Pinpoint the cell where the given text exists, returning its [X, Y] midpoint coordinate. 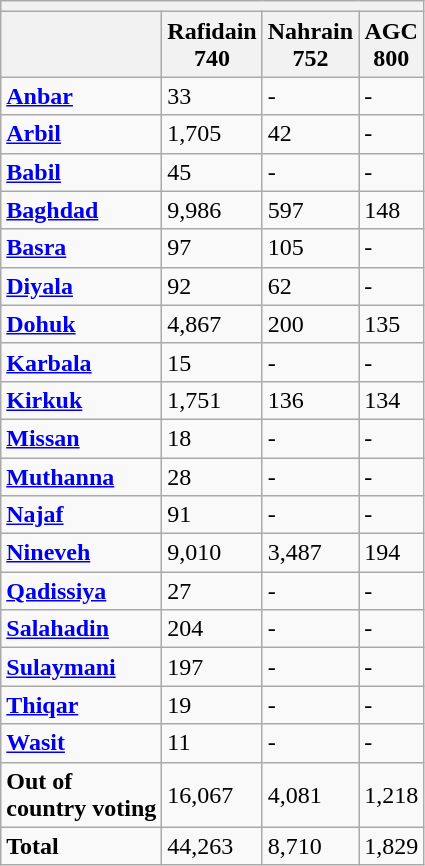
105 [310, 248]
Basra [82, 248]
45 [212, 172]
Sulaymani [82, 667]
15 [212, 362]
135 [392, 324]
Kirkuk [82, 400]
Arbil [82, 134]
92 [212, 286]
200 [310, 324]
1,705 [212, 134]
136 [310, 400]
197 [212, 667]
148 [392, 210]
134 [392, 400]
Nineveh [82, 553]
4,867 [212, 324]
Diyala [82, 286]
597 [310, 210]
AGC800 [392, 44]
Missan [82, 438]
Out of country voting [82, 794]
Dohuk [82, 324]
Total [82, 846]
42 [310, 134]
16,067 [212, 794]
Najaf [82, 515]
11 [212, 743]
1,751 [212, 400]
Babil [82, 172]
Qadissiya [82, 591]
194 [392, 553]
Salahadin [82, 629]
Karbala [82, 362]
Thiqar [82, 705]
9,986 [212, 210]
44,263 [212, 846]
19 [212, 705]
62 [310, 286]
204 [212, 629]
Nahrain752 [310, 44]
Wasit [82, 743]
8,710 [310, 846]
97 [212, 248]
9,010 [212, 553]
28 [212, 477]
33 [212, 96]
Muthanna [82, 477]
18 [212, 438]
1,218 [392, 794]
3,487 [310, 553]
1,829 [392, 846]
Baghdad [82, 210]
Anbar [82, 96]
Rafidain740 [212, 44]
91 [212, 515]
4,081 [310, 794]
27 [212, 591]
